Determine the [X, Y] coordinate at the center of the cell enclosing the given text.  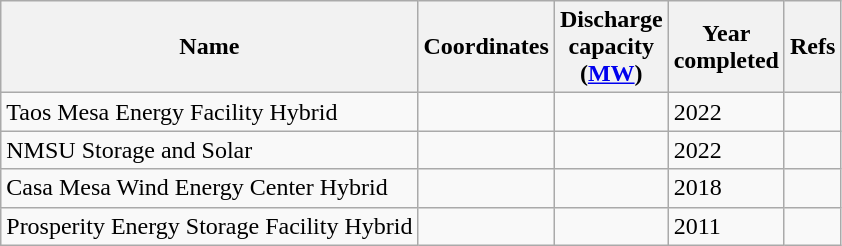
Refs [812, 47]
2011 [726, 226]
Taos Mesa Energy Facility Hybrid [210, 112]
Coordinates [486, 47]
2018 [726, 188]
Prosperity Energy Storage Facility Hybrid [210, 226]
Dischargecapacity(MW) [611, 47]
Yearcompleted [726, 47]
Casa Mesa Wind Energy Center Hybrid [210, 188]
Name [210, 47]
NMSU Storage and Solar [210, 150]
